Scan for the cell matching the given text and deliver its [x, y] coordinate at center. 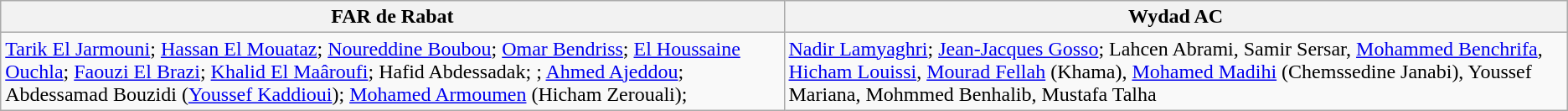
Wydad AC [1176, 17]
FAR de Rabat [392, 17]
